Pinpoint the cell where the given text exists, returning its (X, Y) midpoint coordinate. 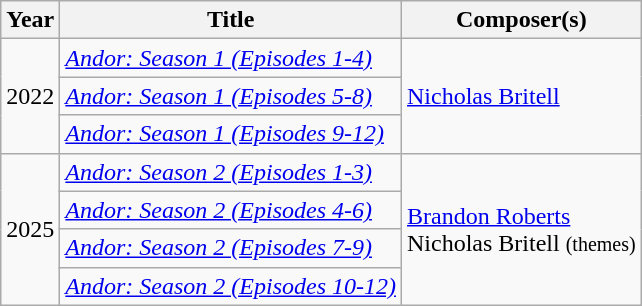
Nicholas Britell (522, 96)
Andor: Season 2 (Episodes 1-3) (231, 172)
Andor: Season 1 (Episodes 5-8) (231, 96)
Andor: Season 2 (Episodes 10-12) (231, 286)
Andor: Season 1 (Episodes 9-12) (231, 134)
Composer(s) (522, 20)
Andor: Season 1 (Episodes 1-4) (231, 58)
2025 (30, 229)
Year (30, 20)
2022 (30, 96)
Title (231, 20)
Andor: Season 2 (Episodes 4-6) (231, 210)
Brandon RobertsNicholas Britell (themes) (522, 229)
Andor: Season 2 (Episodes 7-9) (231, 248)
